Scan for the cell matching the given text and deliver its [X, Y] coordinate at center. 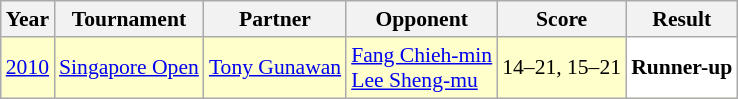
Opponent [422, 19]
Year [28, 19]
14–21, 15–21 [562, 68]
Score [562, 19]
Singapore Open [129, 68]
Fang Chieh-min Lee Sheng-mu [422, 68]
Runner-up [682, 68]
Tony Gunawan [275, 68]
Result [682, 19]
Tournament [129, 19]
2010 [28, 68]
Partner [275, 19]
